From the cell containing the given text, extract its center point as [x, y] coordinate. 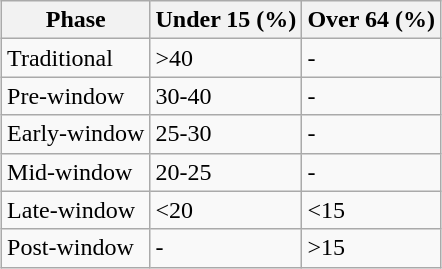
Phase [76, 20]
>15 [372, 248]
30-40 [226, 96]
Post-window [76, 248]
Early-window [76, 134]
25-30 [226, 134]
Under 15 (%) [226, 20]
Mid-window [76, 172]
Traditional [76, 58]
20-25 [226, 172]
Late-window [76, 210]
Over 64 (%) [372, 20]
Pre-window [76, 96]
<20 [226, 210]
>40 [226, 58]
<15 [372, 210]
